Provide the [x, y] coordinate of the cell's center where the given text is located.  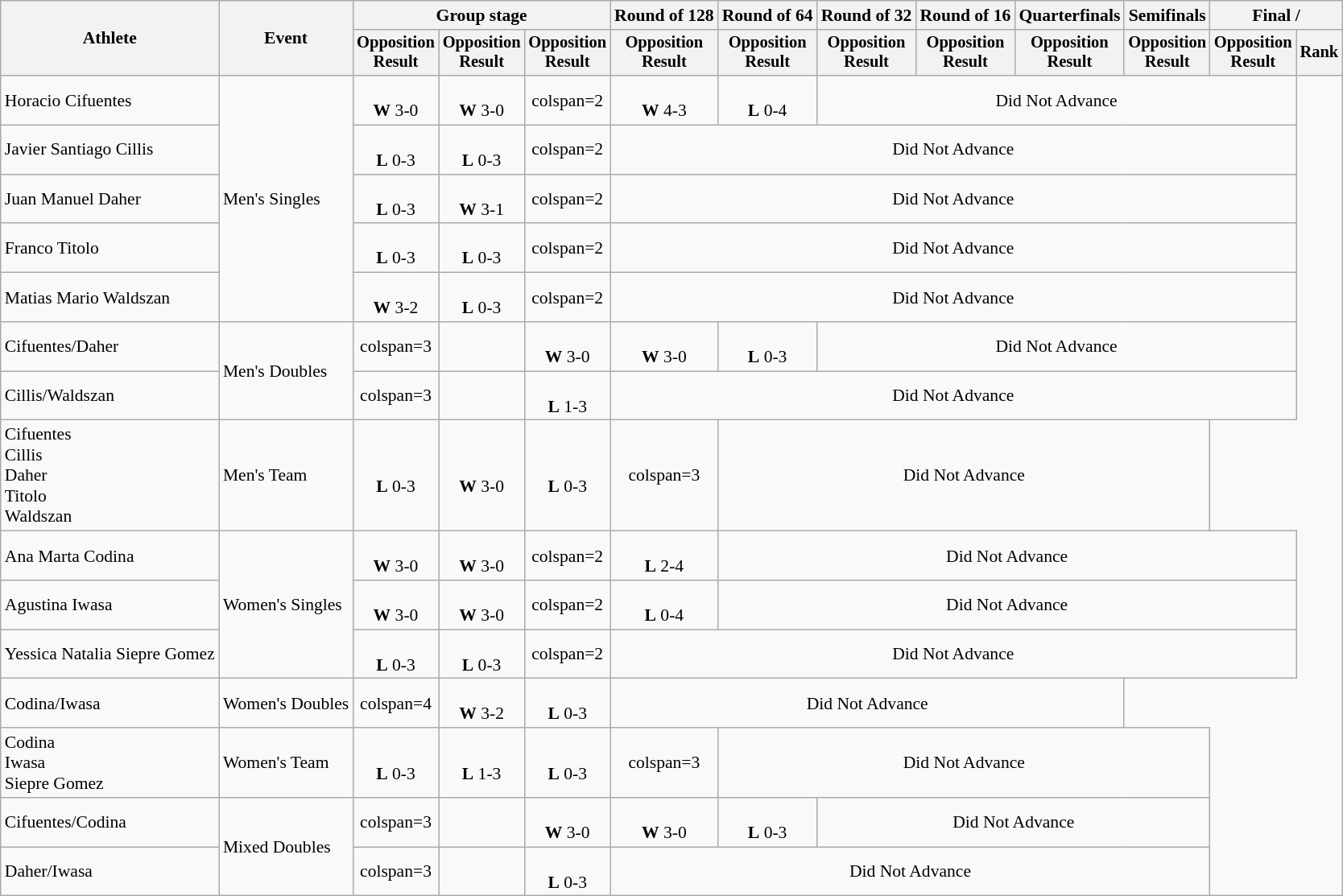
Mixed Doubles [286, 847]
Matias Mario Waldszan [110, 298]
Women's Doubles [286, 704]
CodinaIwasaSiepre Gomez [110, 763]
Round of 64 [768, 15]
Event [286, 39]
Women's Singles [286, 605]
Yessica Natalia Siepre Gomez [110, 654]
Juan Manuel Daher [110, 200]
Group stage [481, 15]
Round of 16 [965, 15]
Semifinals [1167, 15]
Agustina Iwasa [110, 605]
Round of 128 [664, 15]
Men's Singles [286, 199]
L 2-4 [664, 555]
Daher/Iwasa [110, 871]
Javier Santiago Cillis [110, 150]
Women's Team [286, 763]
W 4-3 [664, 100]
W 3-1 [481, 200]
Cillis/Waldszan [110, 396]
Cifuentes/Daher [110, 346]
Horacio Cifuentes [110, 100]
Final / [1276, 15]
Quarterfinals [1069, 15]
Men's Team [286, 476]
Ana Marta Codina [110, 555]
Men's Doubles [286, 371]
Rank [1320, 53]
Athlete [110, 39]
Franco Titolo [110, 248]
Codina/Iwasa [110, 704]
Cifuentes/Codina [110, 823]
colspan=4 [396, 704]
CifuentesCillisDaherTitoloWaldszan [110, 476]
Round of 32 [866, 15]
